Search for the cell housing the specified text and yield its [x, y] center coordinate. 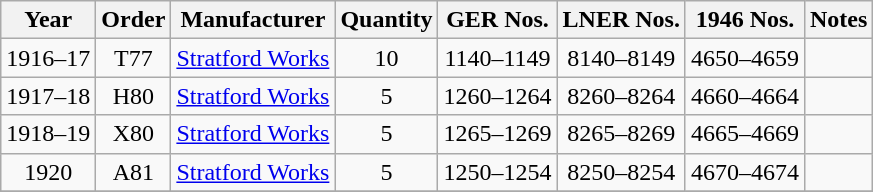
1140–1149 [498, 58]
GER Nos. [498, 20]
4650–4659 [744, 58]
1918–19 [48, 134]
X80 [134, 134]
LNER Nos. [621, 20]
A81 [134, 172]
Notes [838, 20]
Manufacturer [253, 20]
Quantity [386, 20]
1260–1264 [498, 96]
1920 [48, 172]
Order [134, 20]
H80 [134, 96]
8250–8254 [621, 172]
4665–4669 [744, 134]
Year [48, 20]
T77 [134, 58]
1916–17 [48, 58]
1917–18 [48, 96]
8265–8269 [621, 134]
10 [386, 58]
8140–8149 [621, 58]
1946 Nos. [744, 20]
4670–4674 [744, 172]
4660–4664 [744, 96]
1265–1269 [498, 134]
1250–1254 [498, 172]
8260–8264 [621, 96]
